Locate the cell with the specified text and output its [x, y] center coordinate. 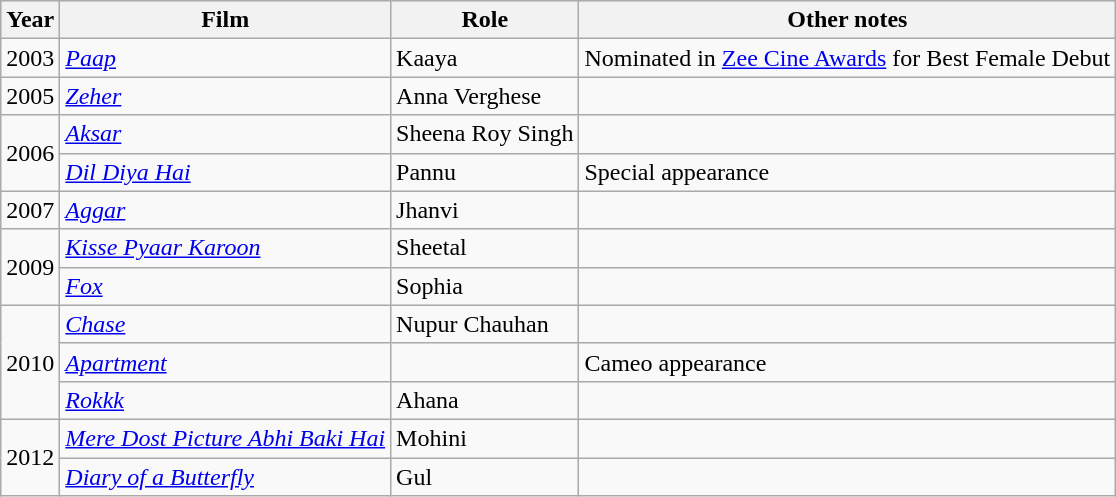
Pannu [485, 172]
2003 [30, 58]
Kisse Pyaar Karoon [226, 248]
Aksar [226, 134]
2012 [30, 457]
Diary of a Butterfly [226, 477]
2007 [30, 210]
Sophia [485, 286]
2009 [30, 267]
Chase [226, 324]
Role [485, 20]
Aggar [226, 210]
Nominated in Zee Cine Awards for Best Female Debut [848, 58]
Mere Dost Picture Abhi Baki Hai [226, 438]
Special appearance [848, 172]
Sheena Roy Singh [485, 134]
Paap [226, 58]
Film [226, 20]
Other notes [848, 20]
Nupur Chauhan [485, 324]
Fox [226, 286]
Dil Diya Hai [226, 172]
Zeher [226, 96]
Jhanvi [485, 210]
Kaaya [485, 58]
Cameo appearance [848, 362]
Gul [485, 477]
Rokkk [226, 400]
Mohini [485, 438]
Ahana [485, 400]
Apartment [226, 362]
2010 [30, 362]
2006 [30, 153]
Anna Verghese [485, 96]
Year [30, 20]
2005 [30, 96]
Sheetal [485, 248]
